Identify which cell holds the provided text, then report its [x, y] central coordinate. 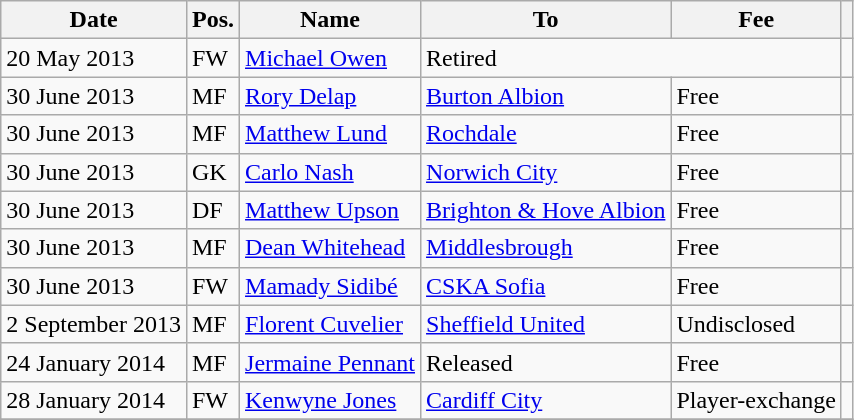
Player-exchange [756, 400]
Name [330, 20]
Rochdale [546, 134]
Kenwyne Jones [330, 400]
Norwich City [546, 172]
Jermaine Pennant [330, 362]
Burton Albion [546, 96]
24 January 2014 [94, 362]
CSKA Sofia [546, 286]
28 January 2014 [94, 400]
Rory Delap [330, 96]
Pos. [212, 20]
Florent Cuvelier [330, 324]
Matthew Lund [330, 134]
Middlesbrough [546, 248]
Dean Whitehead [330, 248]
Carlo Nash [330, 172]
Retired [632, 58]
DF [212, 210]
GK [212, 172]
Mamady Sidibé [330, 286]
Released [546, 362]
Date [94, 20]
To [546, 20]
20 May 2013 [94, 58]
2 September 2013 [94, 324]
Brighton & Hove Albion [546, 210]
Fee [756, 20]
Sheffield United [546, 324]
Cardiff City [546, 400]
Matthew Upson [330, 210]
Michael Owen [330, 58]
Undisclosed [756, 324]
